Provide the [X, Y] coordinate of the cell's center where the given text is located.  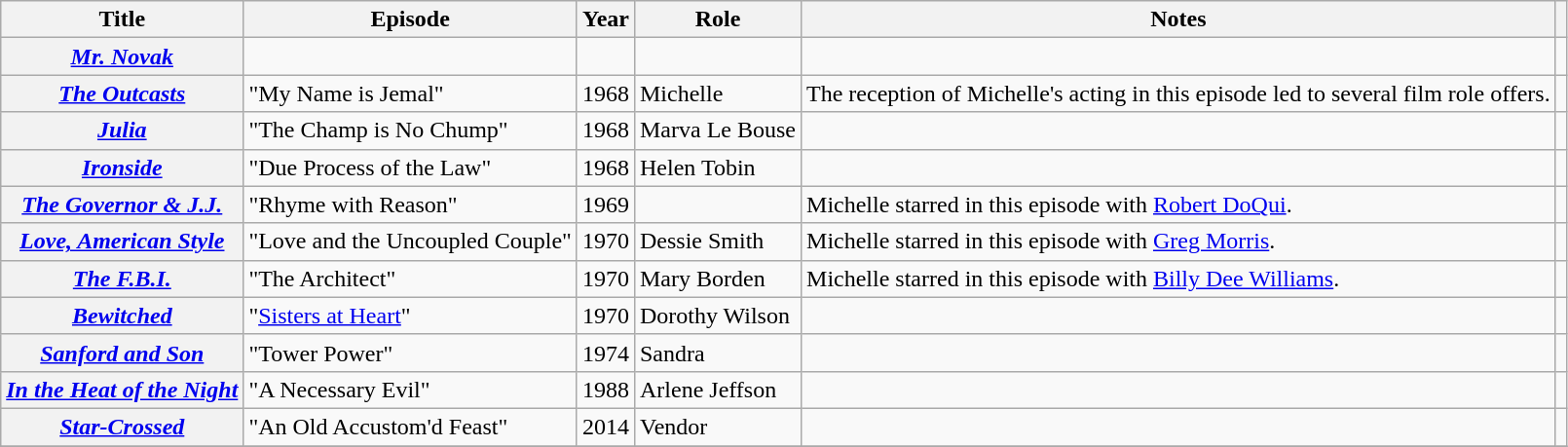
Ironside [123, 168]
Sandra [717, 353]
2014 [606, 427]
Michelle [717, 93]
The reception of Michelle's acting in this episode led to several film role offers. [1178, 93]
Dorothy Wilson [717, 316]
Episode [411, 19]
"My Name is Jemal" [411, 93]
"The Champ is No Chump" [411, 130]
Love, American Style [123, 242]
1988 [606, 390]
"An Old Accustom'd Feast" [411, 427]
The Outcasts [123, 93]
"Love and the Uncoupled Couple" [411, 242]
Mary Borden [717, 279]
Michelle starred in this episode with Robert DoQui. [1178, 205]
Arlene Jeffson [717, 390]
Julia [123, 130]
1969 [606, 205]
Star-Crossed [123, 427]
The Governor & J.J. [123, 205]
In the Heat of the Night [123, 390]
"A Necessary Evil" [411, 390]
Bewitched [123, 316]
Notes [1178, 19]
Dessie Smith [717, 242]
Michelle starred in this episode with Greg Morris. [1178, 242]
Year [606, 19]
Mr. Novak [123, 56]
Michelle starred in this episode with Billy Dee Williams. [1178, 279]
1974 [606, 353]
Helen Tobin [717, 168]
The F.B.I. [123, 279]
Title [123, 19]
Marva Le Bouse [717, 130]
"Sisters at Heart" [411, 316]
Vendor [717, 427]
"The Architect" [411, 279]
"Rhyme with Reason" [411, 205]
"Due Process of the Law" [411, 168]
"Tower Power" [411, 353]
Role [717, 19]
Sanford and Son [123, 353]
